Pinpoint the cell where the given text exists, returning its [x, y] midpoint coordinate. 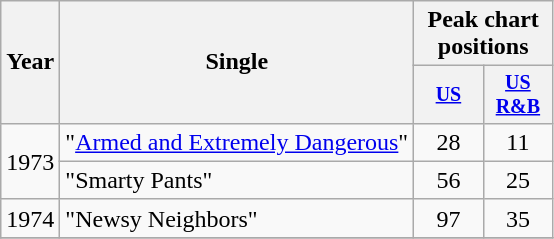
11 [518, 142]
56 [448, 180]
97 [448, 218]
"Newsy Neighbors" [237, 218]
25 [518, 180]
1973 [30, 161]
Peak chart positions [484, 34]
35 [518, 218]
"Smarty Pants" [237, 180]
USR&B [518, 94]
Single [237, 62]
US [448, 94]
28 [448, 142]
1974 [30, 218]
"Armed and Extremely Dangerous" [237, 142]
Year [30, 62]
